For the text-containing cell, return its midpoint in (x, y) coordinate format. 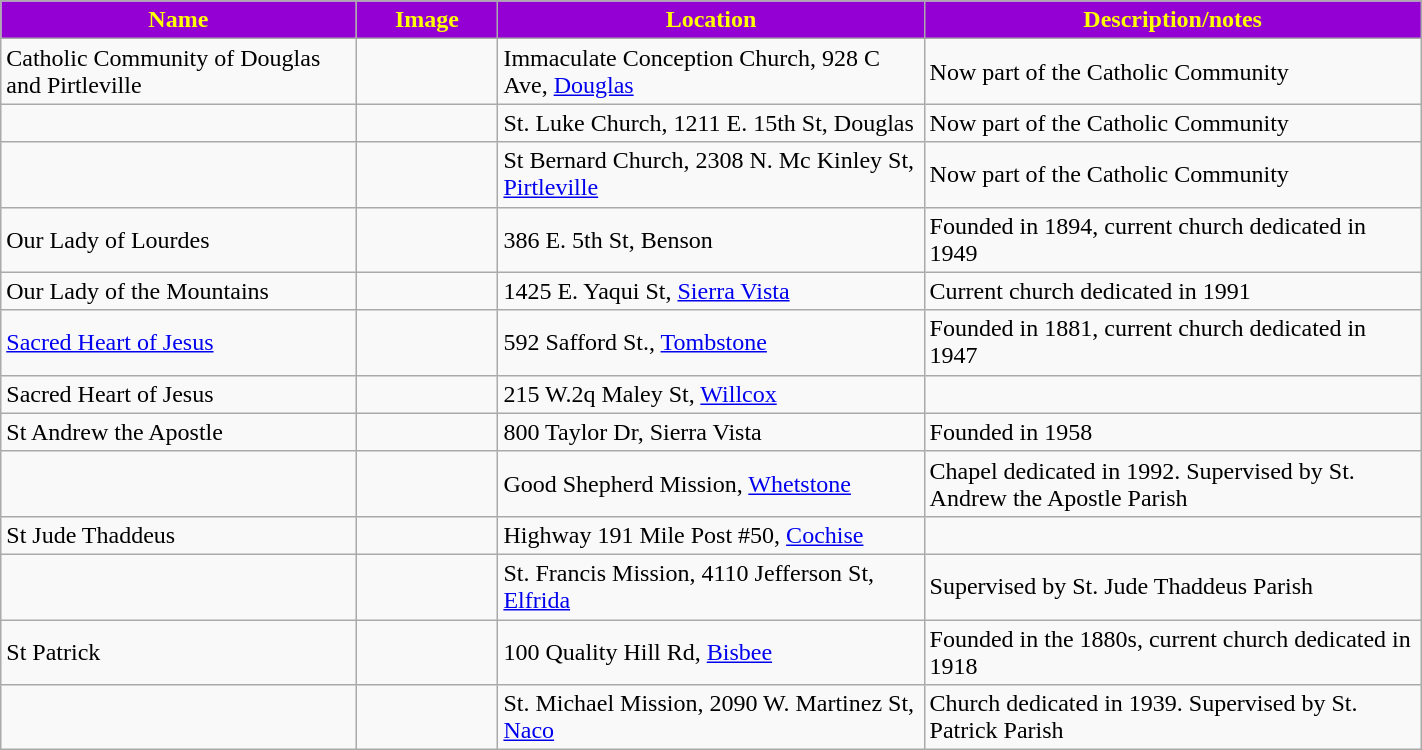
Catholic Community of Douglas and Pirtleville (178, 72)
Good Shepherd Mission, Whetstone (711, 484)
Location (711, 20)
Founded in 1894, current church dedicated in 1949 (1172, 240)
Immaculate Conception Church, 928 C Ave, Douglas (711, 72)
St Jude Thaddeus (178, 535)
100 Quality Hill Rd, Bisbee (711, 652)
St. Michael Mission, 2090 W. Martinez St, Naco (711, 718)
Highway 191 Mile Post #50, Cochise (711, 535)
Name (178, 20)
592 Safford St., Tombstone (711, 342)
St Patrick (178, 652)
Current church dedicated in 1991 (1172, 291)
St Andrew the Apostle (178, 432)
Founded in the 1880s, current church dedicated in 1918 (1172, 652)
St Bernard Church, 2308 N. Mc Kinley St, Pirtleville (711, 174)
St. Francis Mission, 4110 Jefferson St, Elfrida (711, 586)
St. Luke Church, 1211 E. 15th St, Douglas (711, 123)
1425 E. Yaqui St, Sierra Vista (711, 291)
Our Lady of the Mountains (178, 291)
Chapel dedicated in 1992. Supervised by St. Andrew the Apostle Parish (1172, 484)
386 E. 5th St, Benson (711, 240)
800 Taylor Dr, Sierra Vista (711, 432)
Founded in 1881, current church dedicated in 1947 (1172, 342)
Supervised by St. Jude Thaddeus Parish (1172, 586)
Church dedicated in 1939. Supervised by St. Patrick Parish (1172, 718)
215 W.2q Maley St, Willcox (711, 394)
Founded in 1958 (1172, 432)
Image (427, 20)
Our Lady of Lourdes (178, 240)
Description/notes (1172, 20)
